Extract the [X, Y] coordinate from the center of the cell holding the provided text.  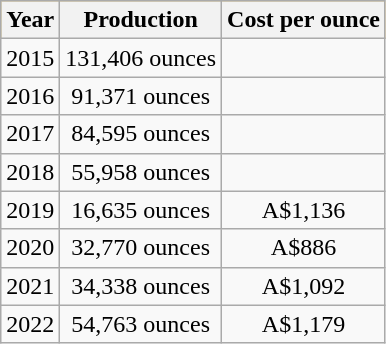
A$1,136 [304, 210]
91,371 ounces [141, 96]
131,406 ounces [141, 58]
2022 [30, 324]
55,958 ounces [141, 172]
Year [30, 20]
Production [141, 20]
Cost per ounce [304, 20]
2017 [30, 134]
2020 [30, 248]
2016 [30, 96]
84,595 ounces [141, 134]
2018 [30, 172]
A$1,179 [304, 324]
2019 [30, 210]
A$1,092 [304, 286]
16,635 ounces [141, 210]
2021 [30, 286]
2015 [30, 58]
34,338 ounces [141, 286]
A$886 [304, 248]
32,770 ounces [141, 248]
54,763 ounces [141, 324]
